Pinpoint the cell where the given text exists, returning its [X, Y] midpoint coordinate. 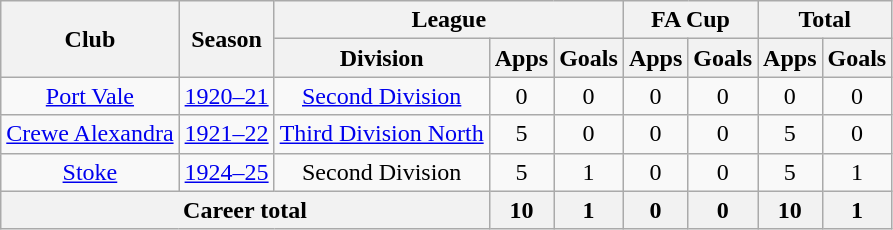
Stoke [90, 172]
1924–25 [226, 172]
Season [226, 39]
FA Cup [690, 20]
Division [382, 58]
Total [825, 20]
1921–22 [226, 134]
Third Division North [382, 134]
Crewe Alexandra [90, 134]
League [448, 20]
1920–21 [226, 96]
Career total [245, 210]
Club [90, 39]
Port Vale [90, 96]
